Capture the cell that displays the provided text and extract its [X, Y] central coordinate. 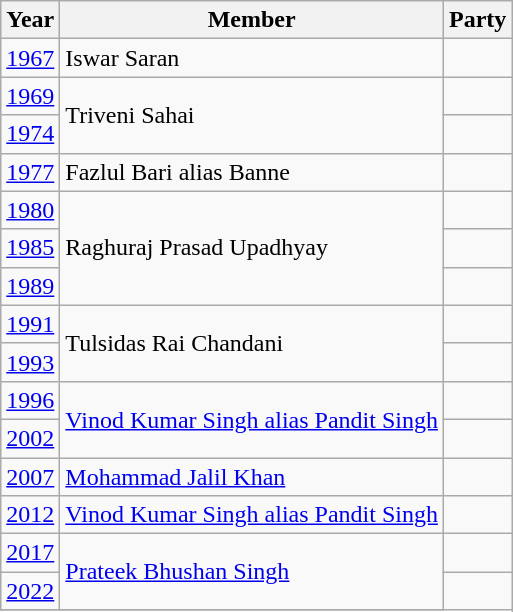
Mohammad Jalil Khan [252, 477]
Prateek Bhushan Singh [252, 572]
2002 [30, 438]
2022 [30, 591]
1974 [30, 134]
2017 [30, 553]
2012 [30, 515]
1980 [30, 210]
Party [477, 20]
2007 [30, 477]
1989 [30, 286]
Iswar Saran [252, 58]
1993 [30, 362]
Fazlul Bari alias Banne [252, 172]
1977 [30, 172]
Triveni Sahai [252, 115]
1967 [30, 58]
Raghuraj Prasad Upadhyay [252, 248]
1991 [30, 324]
1985 [30, 248]
1969 [30, 96]
Member [252, 20]
Year [30, 20]
Tulsidas Rai Chandani [252, 343]
1996 [30, 400]
